Output the (X, Y) coordinate of the center of the cell containing the given text.  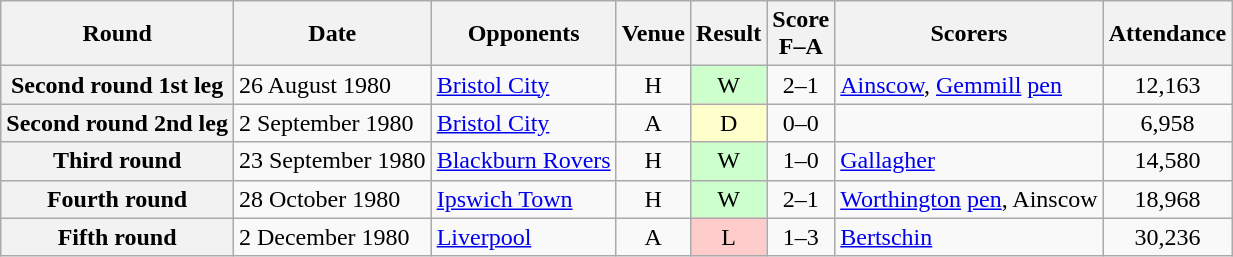
26 August 1980 (332, 85)
Third round (118, 161)
28 October 1980 (332, 199)
Fifth round (118, 237)
Liverpool (524, 237)
Date (332, 34)
Second round 1st leg (118, 85)
2 September 1980 (332, 123)
0–0 (801, 123)
12,163 (1167, 85)
30,236 (1167, 237)
Bertschin (969, 237)
23 September 1980 (332, 161)
Gallagher (969, 161)
18,968 (1167, 199)
1–0 (801, 161)
Scorers (969, 34)
2 December 1980 (332, 237)
D (728, 123)
ScoreF–A (801, 34)
1–3 (801, 237)
Ipswich Town (524, 199)
Fourth round (118, 199)
Ainscow, Gemmill pen (969, 85)
14,580 (1167, 161)
L (728, 237)
Venue (653, 34)
Second round 2nd leg (118, 123)
6,958 (1167, 123)
Attendance (1167, 34)
Opponents (524, 34)
Round (118, 34)
Worthington pen, Ainscow (969, 199)
Blackburn Rovers (524, 161)
Result (728, 34)
